Find where the given text appears and provide that cell's center as [X, Y] coordinate. 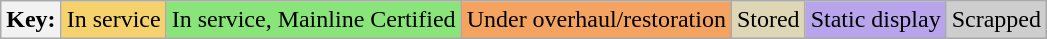
Stored [768, 20]
Under overhaul/restoration [596, 20]
In service, Mainline Certified [314, 20]
Scrapped [996, 20]
In service [114, 20]
Static display [876, 20]
Key: [31, 20]
